Capture the cell that displays the provided text and extract its (X, Y) central coordinate. 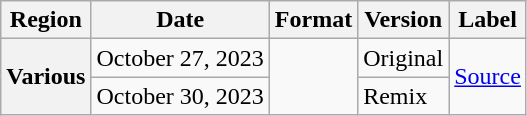
Various (46, 77)
Date (180, 20)
Format (313, 20)
October 27, 2023 (180, 58)
Region (46, 20)
Label (488, 20)
Remix (404, 96)
October 30, 2023 (180, 96)
Original (404, 58)
Version (404, 20)
Source (488, 77)
